Scan for the cell matching the given text and deliver its [x, y] coordinate at center. 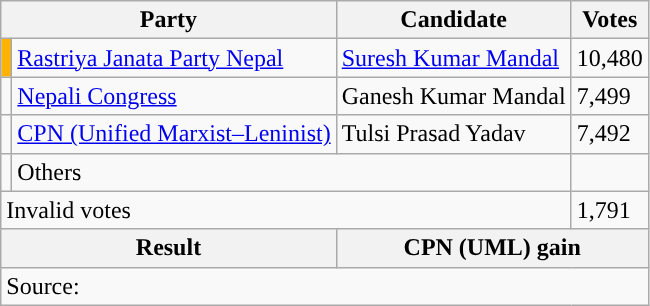
Ganesh Kumar Mandal [454, 96]
Rastriya Janata Party Nepal [174, 58]
Party [168, 20]
7,492 [610, 134]
Nepali Congress [174, 96]
CPN (UML) gain [492, 248]
Others [292, 172]
Result [168, 248]
Candidate [454, 20]
Invalid votes [286, 210]
Source: [325, 286]
1,791 [610, 210]
Tulsi Prasad Yadav [454, 134]
Votes [610, 20]
CPN (Unified Marxist–Leninist) [174, 134]
10,480 [610, 58]
7,499 [610, 96]
Suresh Kumar Mandal [454, 58]
